Find where the given text appears and provide that cell's center as [X, Y] coordinate. 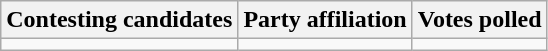
Votes polled [480, 20]
Party affiliation [325, 20]
Contesting candidates [120, 20]
